Capture the cell that displays the provided text and extract its [X, Y] central coordinate. 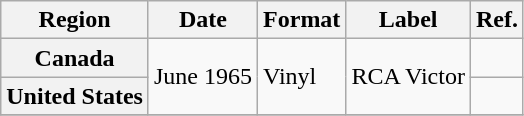
Region [75, 20]
Label [408, 20]
Format [302, 20]
Vinyl [302, 77]
Ref. [496, 20]
Canada [75, 58]
RCA Victor [408, 77]
June 1965 [202, 77]
Date [202, 20]
United States [75, 96]
